For the text-containing cell, return its midpoint in (x, y) coordinate format. 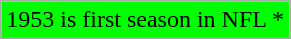
1953 is first season in NFL * (146, 20)
